Provide the (X, Y) coordinate of the cell's center where the given text is located.  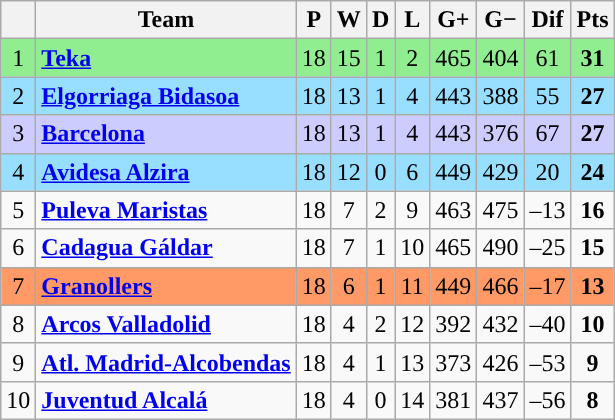
16 (592, 210)
463 (454, 210)
–25 (548, 248)
Juventud Alcalá (166, 400)
490 (500, 248)
392 (454, 324)
Cadagua Gáldar (166, 248)
Avidesa Alzira (166, 172)
Atl. Madrid-Alcobendas (166, 362)
373 (454, 362)
Elgorriaga Bidasoa (166, 96)
20 (548, 172)
388 (500, 96)
11 (412, 286)
G+ (454, 20)
Dif (548, 20)
P (314, 20)
Teka (166, 58)
376 (500, 134)
381 (454, 400)
14 (412, 400)
426 (500, 362)
466 (500, 286)
24 (592, 172)
L (412, 20)
429 (500, 172)
432 (500, 324)
–53 (548, 362)
Team (166, 20)
437 (500, 400)
D (380, 20)
Granollers (166, 286)
Barcelona (166, 134)
W (348, 20)
–17 (548, 286)
3 (18, 134)
55 (548, 96)
G− (500, 20)
61 (548, 58)
404 (500, 58)
–13 (548, 210)
–56 (548, 400)
67 (548, 134)
31 (592, 58)
5 (18, 210)
–40 (548, 324)
Puleva Maristas (166, 210)
Pts (592, 20)
475 (500, 210)
Arcos Valladolid (166, 324)
